Determine the [x, y] coordinate at the center of the cell enclosing the given text.  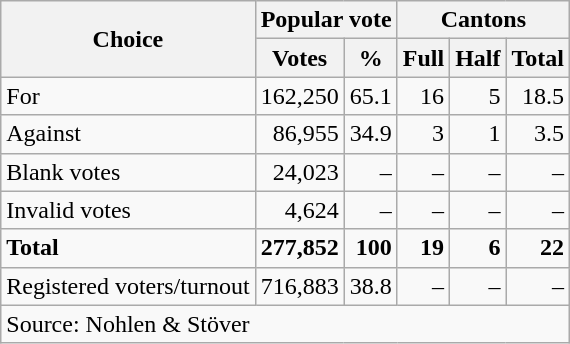
Blank votes [128, 172]
Source: Nohlen & Stöver [286, 324]
100 [370, 248]
Invalid votes [128, 210]
Registered voters/turnout [128, 286]
Half [478, 58]
34.9 [370, 134]
716,883 [300, 286]
% [370, 58]
18.5 [538, 96]
4,624 [300, 210]
19 [423, 248]
5 [478, 96]
16 [423, 96]
162,250 [300, 96]
86,955 [300, 134]
1 [478, 134]
Full [423, 58]
3 [423, 134]
24,023 [300, 172]
Votes [300, 58]
Against [128, 134]
Choice [128, 39]
3.5 [538, 134]
Cantons [483, 20]
For [128, 96]
38.8 [370, 286]
65.1 [370, 96]
277,852 [300, 248]
6 [478, 248]
Popular vote [326, 20]
22 [538, 248]
